From the cell containing the given text, extract its center point as [x, y] coordinate. 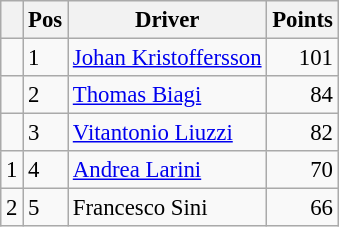
5 [46, 208]
Thomas Biagi [168, 95]
Points [302, 20]
Pos [46, 20]
84 [302, 95]
Johan Kristoffersson [168, 58]
66 [302, 208]
101 [302, 58]
Francesco Sini [168, 208]
4 [46, 170]
3 [46, 133]
82 [302, 133]
Driver [168, 20]
Vitantonio Liuzzi [168, 133]
70 [302, 170]
Andrea Larini [168, 170]
